Detect which cell encompasses the target text, then output its (X, Y) center coordinate. 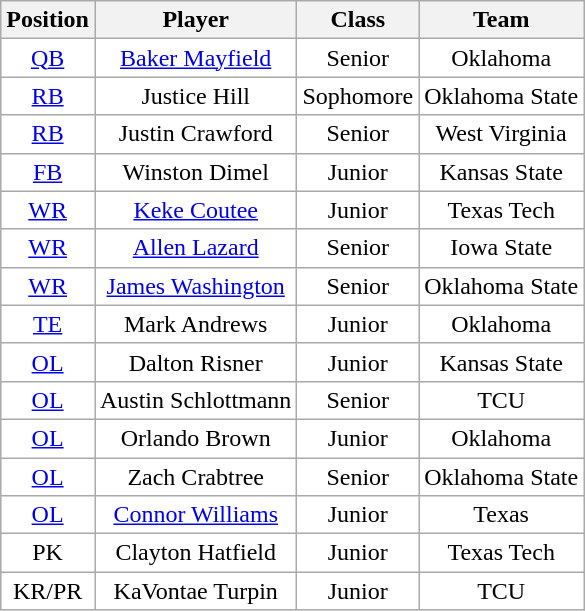
Zach Crabtree (195, 477)
KaVontae Turpin (195, 591)
Position (48, 20)
Dalton Risner (195, 362)
Justin Crawford (195, 134)
Sophomore (358, 96)
West Virginia (502, 134)
KR/PR (48, 591)
TE (48, 324)
QB (48, 58)
Baker Mayfield (195, 58)
Orlando Brown (195, 438)
Keke Coutee (195, 210)
Allen Lazard (195, 248)
Class (358, 20)
Connor Williams (195, 515)
Team (502, 20)
Mark Andrews (195, 324)
Player (195, 20)
Winston Dimel (195, 172)
Clayton Hatfield (195, 553)
Justice Hill (195, 96)
FB (48, 172)
James Washington (195, 286)
Texas (502, 515)
PK (48, 553)
Austin Schlottmann (195, 400)
Iowa State (502, 248)
